Capture the cell that displays the provided text and extract its (x, y) central coordinate. 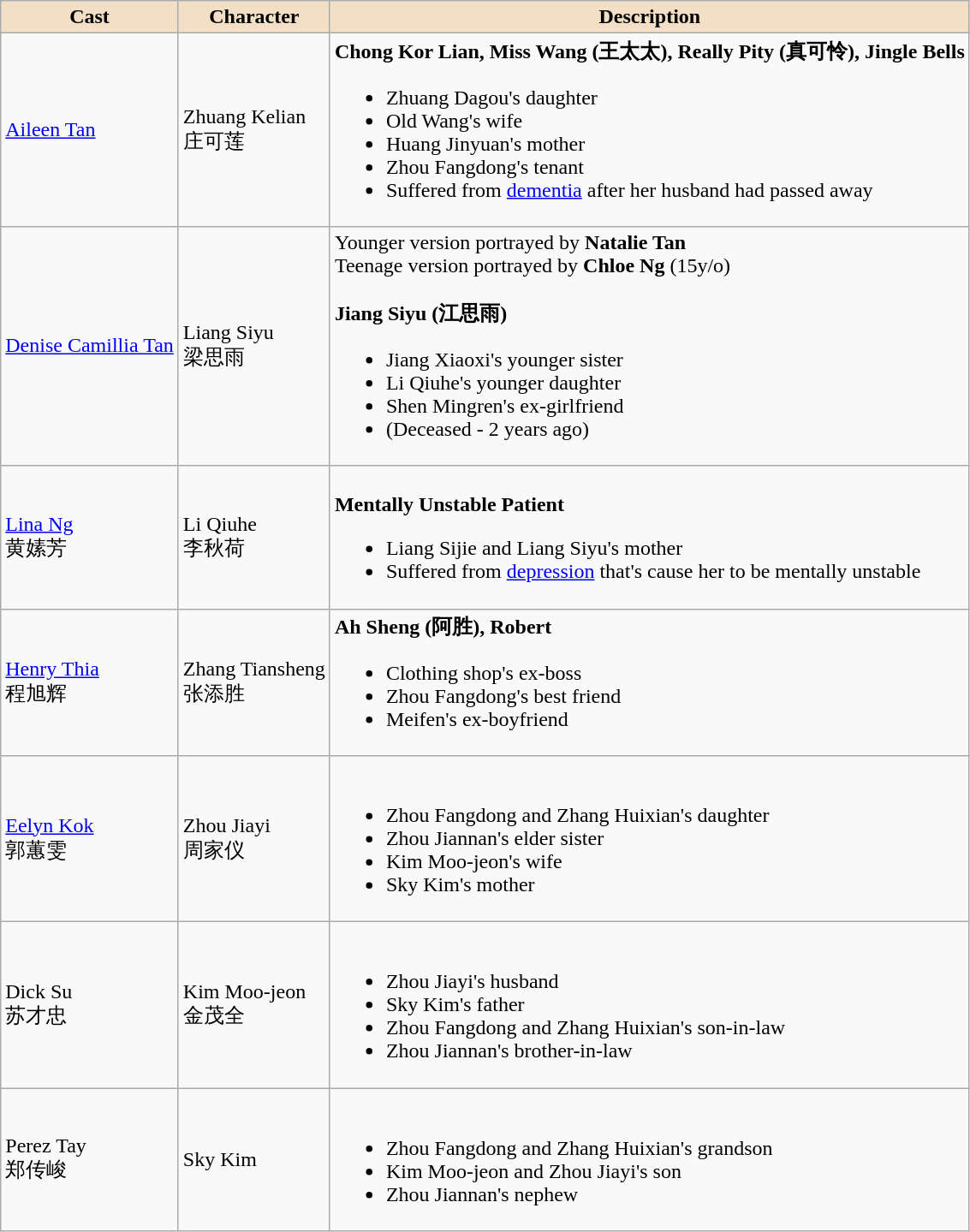
Liang Siyu 梁思雨 (253, 346)
Henry Thia 程旭辉 (90, 682)
Dick Su 苏才忠 (90, 1005)
Denise Camillia Tan (90, 346)
Zhou Fangdong and Zhang Huixian's grandsonKim Moo-jeon and Zhou Jiayi's sonZhou Jiannan's nephew (649, 1159)
Eelyn Kok 郭蕙雯 (90, 839)
Zhou Jiayi 周家仪 (253, 839)
Zhang Tiansheng 张添胜 (253, 682)
Cast (90, 17)
Lina Ng 黄嫊芳 (90, 538)
Character (253, 17)
Mentally Unstable PatientLiang Sijie and Liang Siyu's motherSuffered from depression that's cause her to be mentally unstable (649, 538)
Li Qiuhe 李秋荷 (253, 538)
Aileen Tan (90, 130)
Sky Kim (253, 1159)
Zhuang Kelian 庄可莲 (253, 130)
Ah Sheng (阿胜), RobertClothing shop's ex-bossZhou Fangdong's best friendMeifen's ex-boyfriend (649, 682)
Kim Moo-jeon 金茂全 (253, 1005)
Perez Tay 郑传峻 (90, 1159)
Zhou Fangdong and Zhang Huixian's daughterZhou Jiannan's elder sisterKim Moo-jeon's wifeSky Kim's mother (649, 839)
Zhou Jiayi's husbandSky Kim's fatherZhou Fangdong and Zhang Huixian's son-in-lawZhou Jiannan's brother-in-law (649, 1005)
Description (649, 17)
